Return (x, y) of the center of cell containing provided text 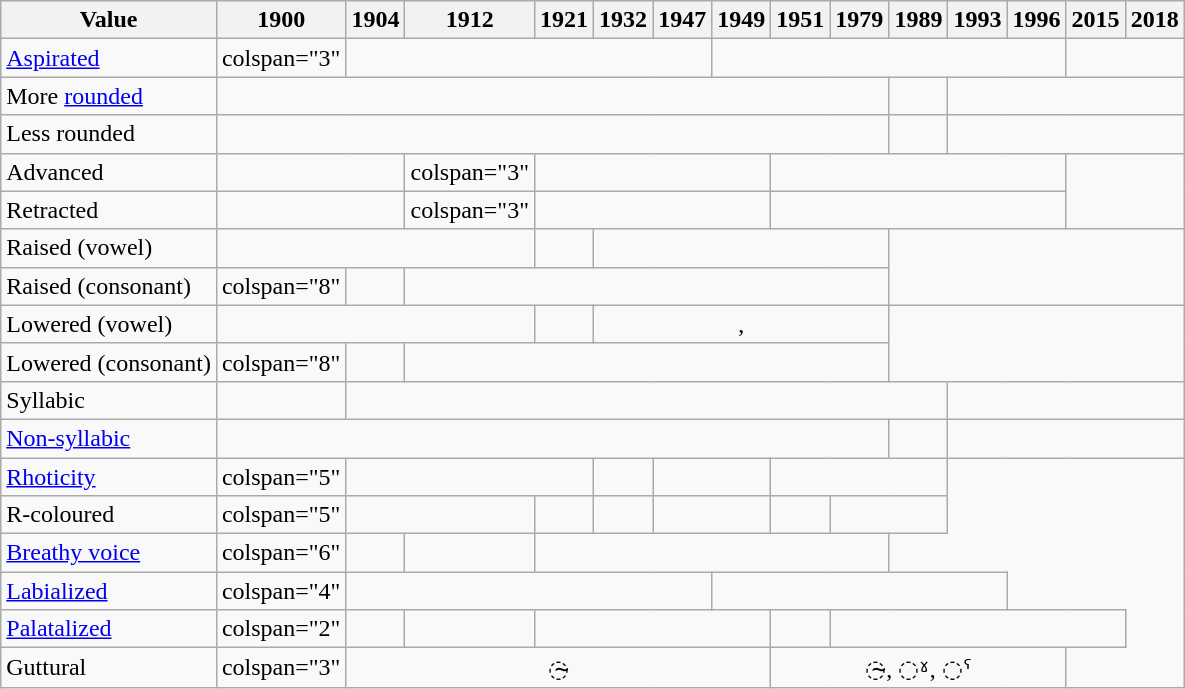
Aspirated (109, 58)
1979 (860, 20)
1921 (564, 20)
1932 (624, 20)
2018 (1154, 20)
1912 (470, 20)
Raised (vowel) (109, 248)
Breathy voice (109, 553)
Advanced (109, 172)
1949 (742, 20)
1951 (800, 20)
Palatalized (109, 629)
Lowered (vowel) (109, 324)
Labialized (109, 591)
Lowered (consonant) (109, 362)
1947 (682, 20)
Guttural (109, 668)
Non-syllabic (109, 438)
R-coloured (109, 515)
1900 (281, 20)
Syllabic (109, 400)
colspan="4" (281, 591)
Rhoticity (109, 477)
Retracted (109, 210)
Less rounded (109, 134)
1993 (978, 20)
colspan="6" (281, 553)
1996 (1036, 20)
◌̴ (558, 668)
More rounded (109, 96)
, (742, 324)
1989 (918, 20)
◌̴, ◌ˠ, ◌ˤ (918, 668)
Raised (consonant) (109, 286)
1904 (376, 20)
2015 (1096, 20)
Value (109, 20)
colspan="2" (281, 629)
